Determine the [x, y] coordinate at the center of the cell enclosing the given text.  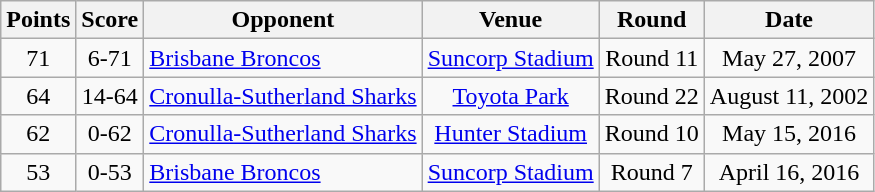
August 11, 2002 [789, 96]
Round 10 [652, 134]
Venue [510, 20]
Round 11 [652, 58]
14-64 [110, 96]
6-71 [110, 58]
0-53 [110, 172]
Opponent [283, 20]
53 [38, 172]
71 [38, 58]
Round 7 [652, 172]
May 27, 2007 [789, 58]
Round 22 [652, 96]
Toyota Park [510, 96]
Points [38, 20]
0-62 [110, 134]
Round [652, 20]
Score [110, 20]
May 15, 2016 [789, 134]
Hunter Stadium [510, 134]
Date [789, 20]
April 16, 2016 [789, 172]
64 [38, 96]
62 [38, 134]
